Identify which cell holds the provided text, then report its (X, Y) central coordinate. 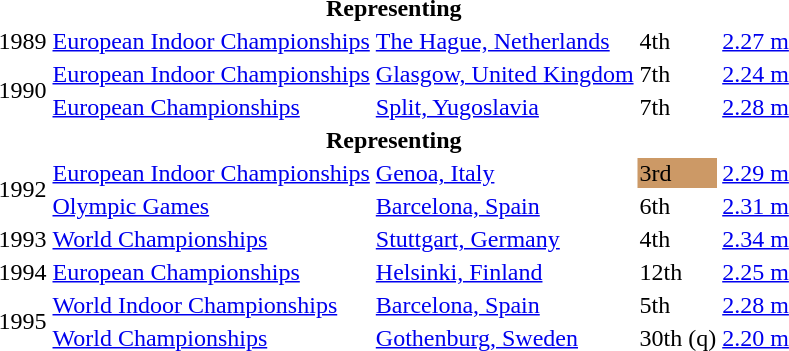
The Hague, Netherlands (504, 41)
Glasgow, United Kingdom (504, 74)
Olympic Games (211, 206)
12th (678, 272)
World Indoor Championships (211, 305)
5th (678, 305)
World Championships (211, 239)
Split, Yugoslavia (504, 107)
3rd (678, 173)
Stuttgart, Germany (504, 239)
Genoa, Italy (504, 173)
Helsinki, Finland (504, 272)
6th (678, 206)
